Output the (x, y) coordinate of the center of the cell containing the given text.  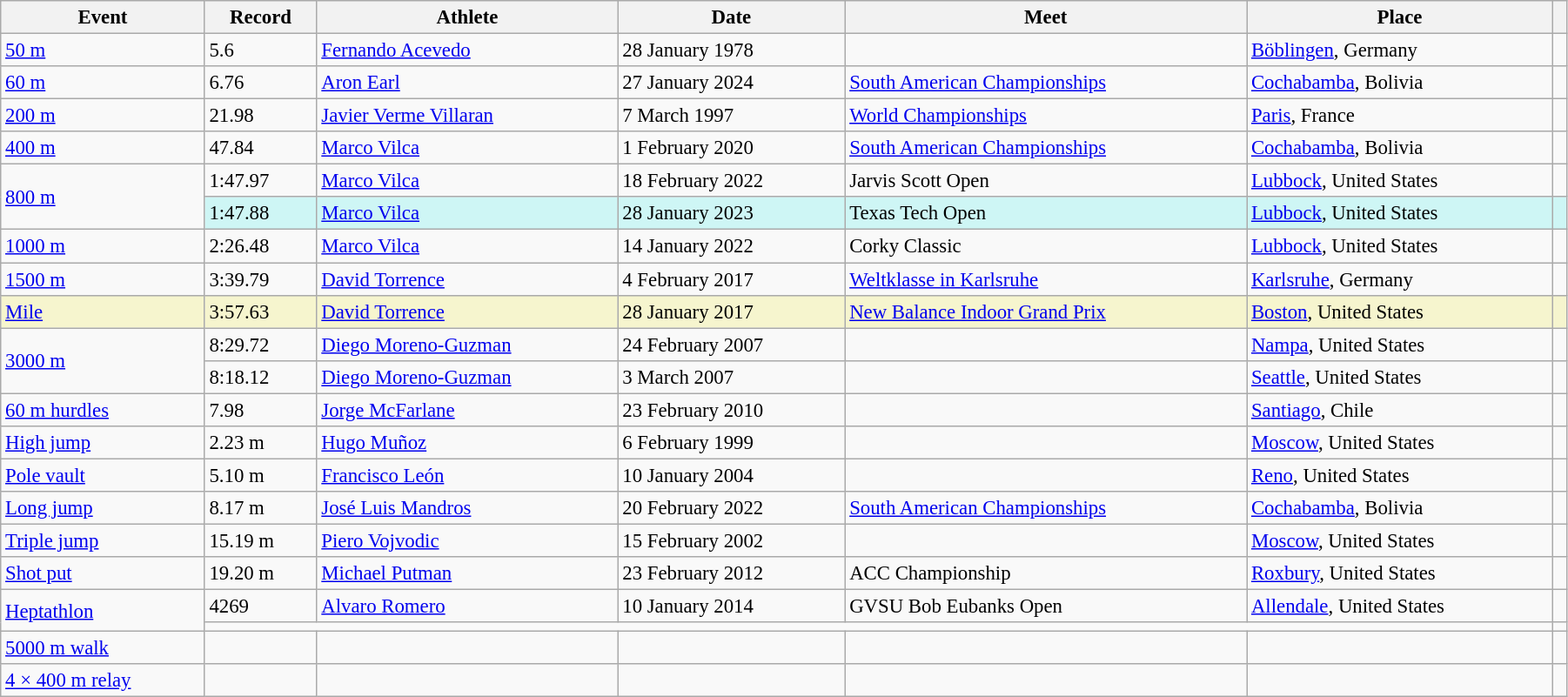
23 February 2010 (731, 410)
24 February 2007 (731, 345)
Allendale, United States (1400, 607)
50 m (103, 50)
6 February 1999 (731, 443)
1000 m (103, 246)
Event (103, 17)
Alvaro Romero (467, 607)
8:29.72 (261, 345)
Nampa, United States (1400, 345)
200 m (103, 116)
Weltklasse in Karlsruhe (1046, 279)
Texas Tech Open (1046, 213)
Seattle, United States (1400, 377)
18 February 2022 (731, 181)
28 January 1978 (731, 50)
Long jump (103, 508)
1500 m (103, 279)
60 m (103, 83)
1:47.97 (261, 181)
Hugo Muñoz (467, 443)
Fernando Acevedo (467, 50)
Mile (103, 312)
28 January 2017 (731, 312)
Karlsruhe, Germany (1400, 279)
400 m (103, 148)
2.23 m (261, 443)
21.98 (261, 116)
Boston, United States (1400, 312)
15.19 m (261, 540)
1 February 2020 (731, 148)
Heptathlon (103, 611)
Jorge McFarlane (467, 410)
4 × 400 m relay (103, 680)
3 March 2007 (731, 377)
Jarvis Scott Open (1046, 181)
27 January 2024 (731, 83)
5000 m walk (103, 648)
8:18.12 (261, 377)
3000 m (103, 360)
7.98 (261, 410)
José Luis Mandros (467, 508)
10 January 2004 (731, 475)
5.10 m (261, 475)
Piero Vojvodic (467, 540)
Date (731, 17)
Böblingen, Germany (1400, 50)
Aron Earl (467, 83)
3:57.63 (261, 312)
GVSU Bob Eubanks Open (1046, 607)
Place (1400, 17)
60 m hurdles (103, 410)
Paris, France (1400, 116)
19.20 m (261, 573)
Meet (1046, 17)
3:39.79 (261, 279)
7 March 1997 (731, 116)
Reno, United States (1400, 475)
Santiago, Chile (1400, 410)
28 January 2023 (731, 213)
10 January 2014 (731, 607)
6.76 (261, 83)
Pole vault (103, 475)
Athlete (467, 17)
Triple jump (103, 540)
47.84 (261, 148)
800 m (103, 197)
World Championships (1046, 116)
5.6 (261, 50)
14 January 2022 (731, 246)
4269 (261, 607)
Record (261, 17)
4 February 2017 (731, 279)
20 February 2022 (731, 508)
8.17 m (261, 508)
Shot put (103, 573)
New Balance Indoor Grand Prix (1046, 312)
1:47.88 (261, 213)
High jump (103, 443)
Corky Classic (1046, 246)
Michael Putman (467, 573)
15 February 2002 (731, 540)
Javier Verme Villaran (467, 116)
23 February 2012 (731, 573)
ACC Championship (1046, 573)
Roxbury, United States (1400, 573)
Francisco León (467, 475)
2:26.48 (261, 246)
